Find where the given text appears and provide that cell's center as (x, y) coordinate. 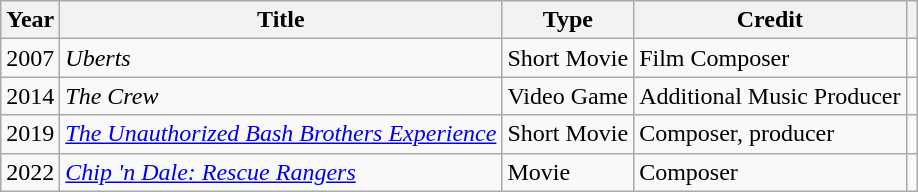
Type (568, 20)
2014 (30, 96)
Additional Music Producer (770, 96)
Uberts (281, 58)
The Crew (281, 96)
2022 (30, 172)
Chip 'n Dale: Rescue Rangers (281, 172)
Video Game (568, 96)
2007 (30, 58)
2019 (30, 134)
Credit (770, 20)
Composer, producer (770, 134)
Film Composer (770, 58)
Year (30, 20)
Title (281, 20)
Movie (568, 172)
Composer (770, 172)
The Unauthorized Bash Brothers Experience (281, 134)
